From the cell containing the given text, extract its center point as [x, y] coordinate. 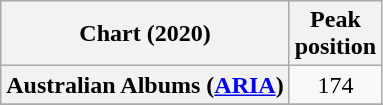
Peakposition [335, 34]
Chart (2020) [145, 34]
174 [335, 85]
Australian Albums (ARIA) [145, 85]
